Determine the (x, y) coordinate at the center of the cell enclosing the given text.  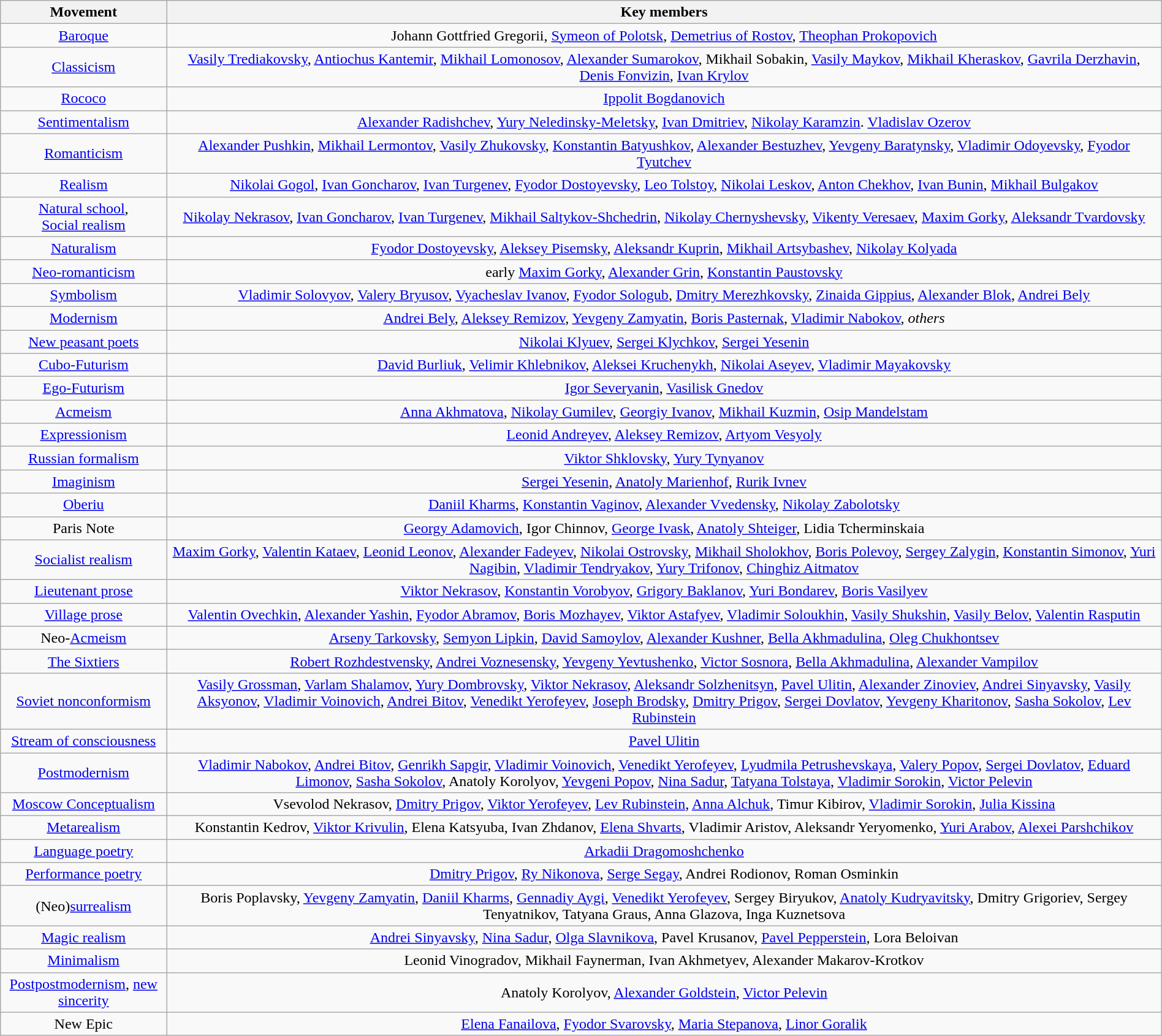
Magic realism (83, 937)
Oberiu (83, 505)
Naturalism (83, 248)
Anatoly Korolyov, Alexander Goldstein, Victor Pelevin (664, 993)
Natural school,Social realism (83, 217)
Anna Akhmatova, Nikolay Gumilev, Georgiy Ivanov, Mikhail Kuzmin, Osip Mandelstam (664, 412)
Paris Note (83, 528)
Postmodernism (83, 772)
Lieutenant prose (83, 591)
Neo-romanticism (83, 271)
Andrei Bely, Aleksey Remizov, Yevgeny Zamyatin, Boris Pasternak, Vladimir Nabokov, others (664, 318)
Rococo (83, 99)
(Neo)surrealism (83, 906)
New Epic (83, 1024)
Russian formalism (83, 458)
Key members (664, 12)
Modernism (83, 318)
Minimalism (83, 961)
New peasant poets (83, 341)
Stream of consciousness (83, 741)
Andrei Sinyavsky, Nina Sadur, Olga Slavnikova, Pavel Krusanov, Pavel Pepperstein, Lora Beloivan (664, 937)
early Maxim Gorky, Alexander Grin, Konstantin Paustovsky (664, 271)
Language poetry (83, 851)
Expressionism (83, 435)
Moscow Conceptualism (83, 804)
Viktor Nekrasov, Konstantin Vorobyov, Grigory Baklanov, Yuri Bondarev, Boris Vasilyev (664, 591)
Sentimentalism (83, 122)
Alexander Radishchev, Yury Neledinsky-Meletsky, Ivan Dmitriev, Nikolay Karamzin. Vladislav Ozerov (664, 122)
Dmitry Prigov, Ry Nikonova, Serge Segay, Andrei Rodionov, Roman Osminkin (664, 874)
Sergei Yesenin, Anatoly Marienhof, Rurik Ivnev (664, 482)
Pavel Ulitin (664, 741)
Viktor Shklovsky, Yury Tynyanov (664, 458)
Metarealism (83, 828)
Fyodor Dostoyevsky, Aleksey Pisemsky, Aleksandr Kuprin, Mikhail Artsybashev, Nikolay Kolyada (664, 248)
Acmeism (83, 412)
Leonid Andreyev, Aleksey Remizov, Artyom Vesyoly (664, 435)
Romanticism (83, 153)
Village prose (83, 614)
The Sixtiers (83, 661)
Arseny Tarkovsky, Semyon Lipkin, David Samoylov, Alexander Kushner, Bella Akhmadulina, Oleg Chukhontsev (664, 638)
Daniil Kharms, Konstantin Vaginov, Alexander Vvedensky, Nikolay Zabolotsky (664, 505)
Vsevolod Nekrasov, Dmitry Prigov, Viktor Yerofeyev, Lev Rubinstein, Anna Alchuk, Timur Kibirov, Vladimir Sorokin, Julia Kissina (664, 804)
Realism (83, 185)
Ego-Futurism (83, 388)
Socialist realism (83, 560)
Igor Severyanin, Vasilisk Gnedov (664, 388)
Classicism (83, 67)
Leonid Vinogradov, Mikhail Faynerman, Ivan Akhmetyev, Alexander Makarov-Krotkov (664, 961)
Symbolism (83, 295)
Baroque (83, 36)
Vladimir Solovyov, Valery Bryusov, Vyacheslav Ivanov, Fyodor Sologub, Dmitry Merezhkovsky, Zinaida Gippius, Alexander Blok, Andrei Bely (664, 295)
Neo-Acmeism (83, 638)
David Burliuk, Velimir Khlebnikov, Aleksei Kruchenykh, Nikolai Aseyev, Vladimir Mayakovsky (664, 365)
Elena Fanailova, Fyodor Svarovsky, Maria Stepanova, Linor Goralik (664, 1024)
Imaginism (83, 482)
Georgy Adamovich, Igor Chinnov, George Ivask, Anatoly Shteiger, Lidia Tcherminskaia (664, 528)
Cubo-Futurism (83, 365)
Postpostmodernism, new sincerity (83, 993)
Nikolai Gogol, Ivan Goncharov, Ivan Turgenev, Fyodor Dostoyevsky, Leo Tolstoy, Nikolai Leskov, Anton Chekhov, Ivan Bunin, Mikhail Bulgakov (664, 185)
Performance poetry (83, 874)
Robert Rozhdestvensky, Andrei Voznesensky, Yevgeny Yevtushenko, Victor Sosnora, Bella Akhmadulina, Alexander Vampilov (664, 661)
Nikolai Klyuev, Sergei Klychkov, Sergei Yesenin (664, 341)
Movement (83, 12)
Johann Gottfried Gregorii, Symeon of Polotsk, Demetrius of Rostov, Theophan Prokopovich (664, 36)
Soviet nonconformism (83, 701)
Ippolit Bogdanovich (664, 99)
Arkadii Dragomoshchenko (664, 851)
